Output the [X, Y] coordinate of the center of the cell containing the given text.  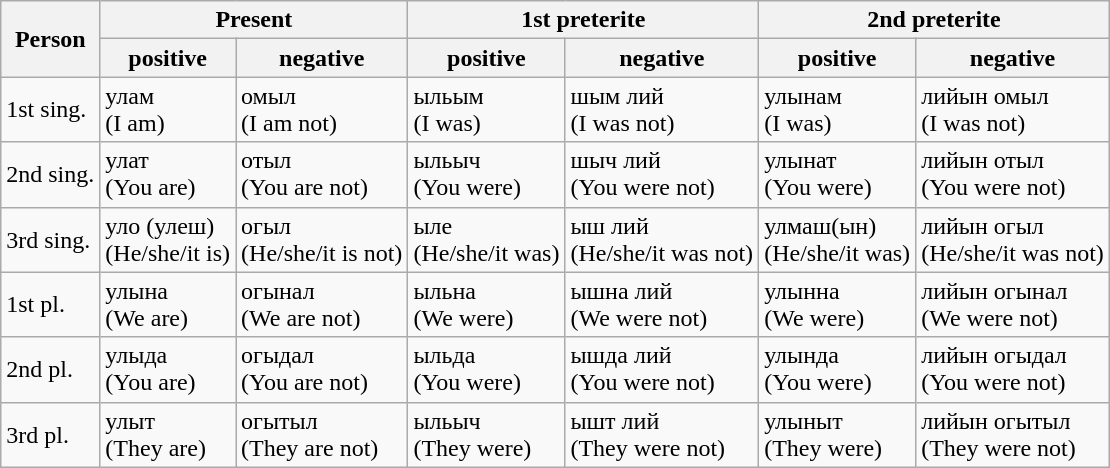
улыт (They are) [168, 434]
ышда лий (You were not) [662, 370]
огытыл (They are not) [322, 434]
2nd pl. [50, 370]
огыдал (You are not) [322, 370]
ыле (He/she/it was) [486, 240]
2nd sing. [50, 174]
улыда (You are) [168, 370]
шыч лий (You were not) [662, 174]
улынат (You were) [838, 174]
3rd pl. [50, 434]
лийын огыл (He/she/it was not) [1013, 240]
лийын огынал (We were not) [1013, 304]
Present [254, 20]
улмаш(ын) (He/she/it was) [838, 240]
огынал (We are not) [322, 304]
улынна (We were) [838, 304]
улат (You are) [168, 174]
лийын отыл (You were not) [1013, 174]
ыльыч (You were) [486, 174]
лийын омыл (I was not) [1013, 110]
улам (I am) [168, 110]
лийын огытыл (They were not) [1013, 434]
улыныт (They were) [838, 434]
ыльда (You were) [486, 370]
1st preterite [584, 20]
лийын огыдал (You were not) [1013, 370]
омыл (I am not) [322, 110]
1st sing. [50, 110]
ыльым (I was) [486, 110]
уло (улеш) (He/she/it is) [168, 240]
улына (We are) [168, 304]
ыльыч (They were) [486, 434]
ыш лий (He/she/it was not) [662, 240]
шым лий (I was not) [662, 110]
Person [50, 39]
огыл (He/she/it is not) [322, 240]
улынам (I was) [838, 110]
2nd preterite [934, 20]
1st pl. [50, 304]
ышна лий (We were not) [662, 304]
отыл (You are not) [322, 174]
ыльна (We were) [486, 304]
улында (You were) [838, 370]
ышт лий (They were not) [662, 434]
3rd sing. [50, 240]
